Find where the given text appears and provide that cell's center as (X, Y) coordinate. 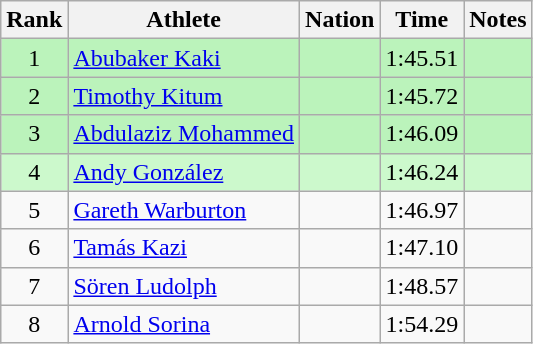
Notes (498, 20)
Athlete (184, 20)
1:45.51 (422, 58)
Time (422, 20)
Tamás Kazi (184, 248)
Andy González (184, 172)
1:45.72 (422, 96)
1 (34, 58)
4 (34, 172)
1:46.24 (422, 172)
5 (34, 210)
1:46.09 (422, 134)
Sören Ludolph (184, 286)
6 (34, 248)
1:47.10 (422, 248)
2 (34, 96)
1:48.57 (422, 286)
Nation (340, 20)
Abdulaziz Mohammed (184, 134)
Rank (34, 20)
3 (34, 134)
Arnold Sorina (184, 324)
Abubaker Kaki (184, 58)
7 (34, 286)
Timothy Kitum (184, 96)
1:54.29 (422, 324)
Gareth Warburton (184, 210)
1:46.97 (422, 210)
8 (34, 324)
